Find where the given text appears and provide that cell's center as (X, Y) coordinate. 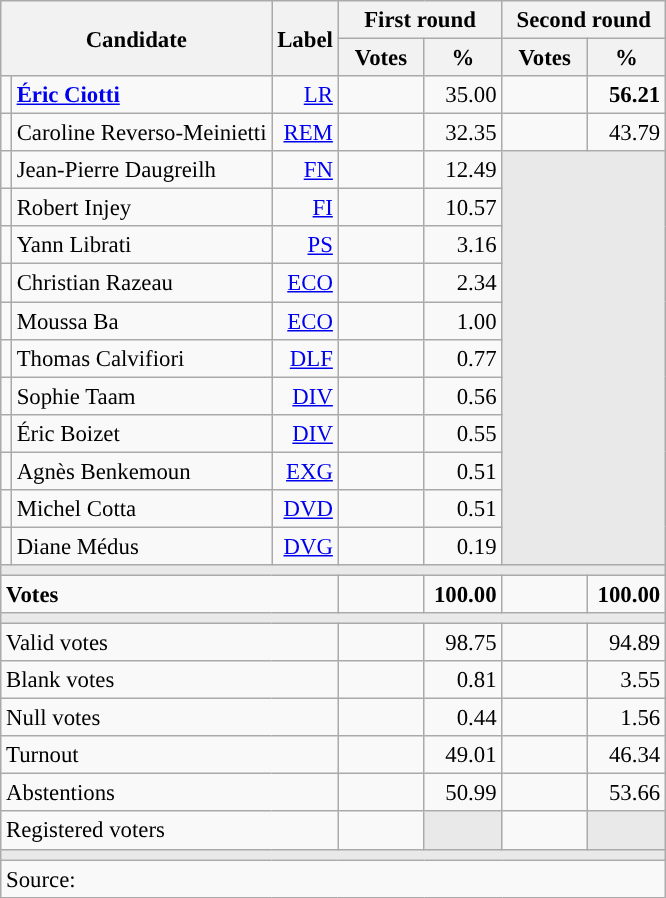
Yann Librati (142, 245)
Robert Injey (142, 208)
53.66 (626, 793)
Abstentions (170, 793)
Source: (334, 879)
2.34 (463, 283)
PS (305, 245)
0.55 (463, 433)
DLF (305, 358)
FI (305, 208)
32.35 (463, 133)
56.21 (626, 95)
0.44 (463, 718)
3.55 (626, 680)
Registered voters (170, 831)
Valid votes (170, 643)
3.16 (463, 245)
REM (305, 133)
Thomas Calvifiori (142, 358)
LR (305, 95)
Turnout (170, 755)
49.01 (463, 755)
94.89 (626, 643)
DVG (305, 546)
Caroline Reverso-Meinietti (142, 133)
0.19 (463, 546)
12.49 (463, 170)
EXG (305, 471)
35.00 (463, 95)
Éric Boizet (142, 433)
0.77 (463, 358)
Agnès Benkemoun (142, 471)
Null votes (170, 718)
Diane Médus (142, 546)
Second round (584, 20)
DVD (305, 509)
Candidate (136, 38)
1.56 (626, 718)
Jean-Pierre Daugreilh (142, 170)
FN (305, 170)
Blank votes (170, 680)
Label (305, 38)
Michel Cotta (142, 509)
43.79 (626, 133)
Sophie Taam (142, 396)
46.34 (626, 755)
98.75 (463, 643)
0.56 (463, 396)
0.81 (463, 680)
Éric Ciotti (142, 95)
Christian Razeau (142, 283)
Moussa Ba (142, 321)
10.57 (463, 208)
50.99 (463, 793)
First round (420, 20)
1.00 (463, 321)
